For the text-containing cell, return its midpoint in [X, Y] coordinate format. 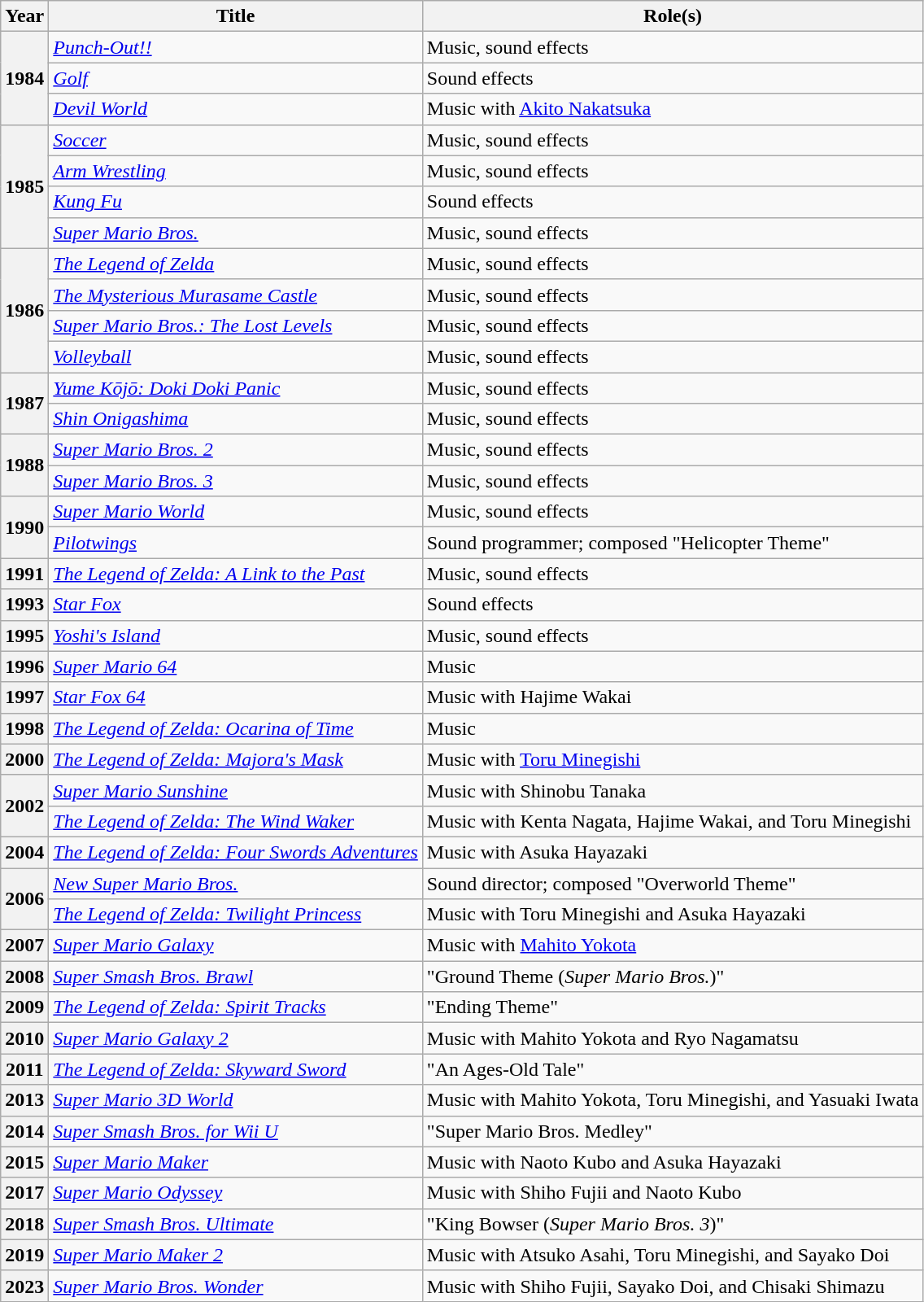
1984 [24, 78]
2019 [24, 1255]
Soccer [236, 140]
"Super Mario Bros. Medley" [673, 1131]
The Legend of Zelda [236, 264]
1985 [24, 186]
Super Mario Bros. 3 [236, 481]
Volleyball [236, 356]
"King Bowser (Super Mario Bros. 3)" [673, 1224]
2017 [24, 1193]
Sound director; composed "Overworld Theme" [673, 883]
1993 [24, 605]
2018 [24, 1224]
Super Mario Bros.: The Lost Levels [236, 325]
2006 [24, 898]
The Legend of Zelda: Four Swords Adventures [236, 852]
Role(s) [673, 16]
The Legend of Zelda: Ocarina of Time [236, 728]
Super Mario Maker 2 [236, 1255]
"Ending Theme" [673, 1007]
Super Mario Galaxy 2 [236, 1038]
2004 [24, 852]
Super Mario Bros. [236, 233]
Music with Mahito Yokota, Toru Minegishi, and Yasuaki Iwata [673, 1100]
The Legend of Zelda: Twilight Princess [236, 915]
Music with Toru Minegishi and Asuka Hayazaki [673, 915]
2002 [24, 806]
Super Mario 3D World [236, 1100]
Yume Kōjō: Doki Doki Panic [236, 388]
2014 [24, 1131]
Sound programmer; composed "Helicopter Theme" [673, 543]
2015 [24, 1162]
The Legend of Zelda: Majora's Mask [236, 759]
Super Mario Sunshine [236, 790]
Kung Fu [236, 202]
Music with Mahito Yokota and Ryo Nagamatsu [673, 1038]
Music with Mahito Yokota [673, 946]
Super Mario World [236, 512]
2011 [24, 1069]
2008 [24, 976]
Super Smash Bros. Brawl [236, 976]
Music with Hajime Wakai [673, 697]
Pilotwings [236, 543]
Super Smash Bros. Ultimate [236, 1224]
Music with Shinobu Tanaka [673, 790]
1988 [24, 465]
1997 [24, 697]
Super Mario Maker [236, 1162]
Music with Toru Minegishi [673, 759]
Golf [236, 78]
1987 [24, 404]
2023 [24, 1286]
Super Mario 64 [236, 666]
Yoshi's Island [236, 636]
Music with Shiho Fujii, Sayako Doi, and Chisaki Shimazu [673, 1286]
The Legend of Zelda: Skyward Sword [236, 1069]
Super Mario Bros. Wonder [236, 1286]
Super Smash Bros. for Wii U [236, 1131]
Shin Onigashima [236, 419]
Super Mario Galaxy [236, 946]
2009 [24, 1007]
1986 [24, 310]
Punch-Out!! [236, 47]
Music with Shiho Fujii and Naoto Kubo [673, 1193]
2013 [24, 1100]
1998 [24, 728]
The Legend of Zelda: The Wind Waker [236, 821]
The Legend of Zelda: A Link to the Past [236, 574]
1990 [24, 527]
2010 [24, 1038]
1991 [24, 574]
Music with Kenta Nagata, Hajime Wakai, and Toru Minegishi [673, 821]
Super Mario Bros. 2 [236, 450]
Music with Atsuko Asahi, Toru Minegishi, and Sayako Doi [673, 1255]
Arm Wrestling [236, 171]
Star Fox 64 [236, 697]
Devil World [236, 109]
Music with Asuka Hayazaki [673, 852]
The Legend of Zelda: Spirit Tracks [236, 1007]
Music with Naoto Kubo and Asuka Hayazaki [673, 1162]
"An Ages-Old Tale" [673, 1069]
"Ground Theme (Super Mario Bros.)" [673, 976]
1995 [24, 636]
Star Fox [236, 605]
New Super Mario Bros. [236, 883]
Super Mario Odyssey [236, 1193]
Year [24, 16]
1996 [24, 666]
Title [236, 16]
2007 [24, 946]
The Mysterious Murasame Castle [236, 295]
Music with Akito Nakatsuka [673, 109]
2000 [24, 759]
